Return (X, Y) of the center of cell containing provided text 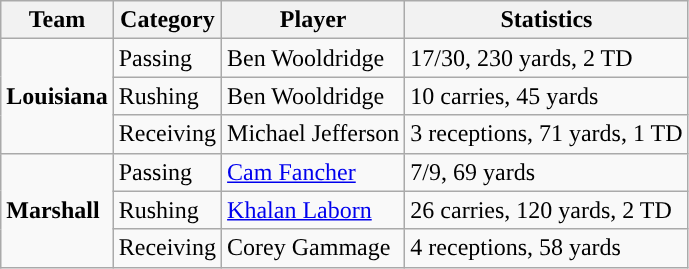
Louisiana (57, 96)
Team (57, 20)
Corey Gammage (314, 248)
Khalan Laborn (314, 210)
3 receptions, 71 yards, 1 TD (546, 134)
7/9, 69 yards (546, 172)
Player (314, 20)
Category (167, 20)
Marshall (57, 210)
17/30, 230 yards, 2 TD (546, 58)
26 carries, 120 yards, 2 TD (546, 210)
Michael Jefferson (314, 134)
Statistics (546, 20)
10 carries, 45 yards (546, 96)
4 receptions, 58 yards (546, 248)
Cam Fancher (314, 172)
